Detect which cell encompasses the target text, then output its [x, y] center coordinate. 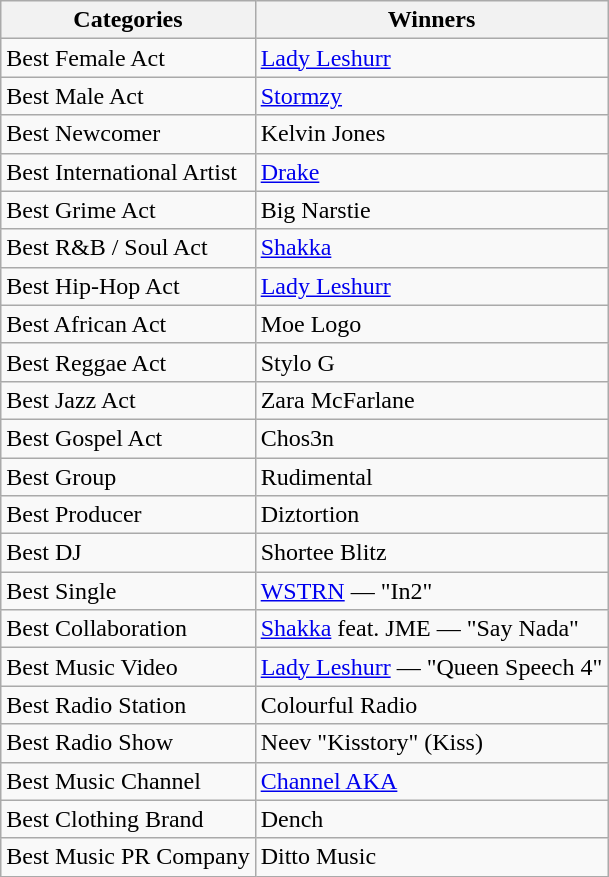
Best Collaboration [128, 629]
Best Grime Act [128, 210]
Colourful Radio [432, 705]
Stormzy [432, 96]
Kelvin Jones [432, 134]
Best Newcomer [128, 134]
Dench [432, 819]
Best Male Act [128, 96]
Moe Logo [432, 324]
Shortee Blitz [432, 553]
Chos3n [432, 438]
Ditto Music [432, 857]
Best Gospel Act [128, 438]
Best Producer [128, 515]
Winners [432, 20]
Channel AKA [432, 781]
Shakka [432, 248]
Neev "Kisstory" (Kiss) [432, 743]
Best Single [128, 591]
Categories [128, 20]
Best Radio Show [128, 743]
Best R&B / Soul Act [128, 248]
Diztortion [432, 515]
Stylo G [432, 362]
Best Jazz Act [128, 400]
Drake [432, 172]
Rudimental [432, 477]
Best Radio Station [128, 705]
Best International Artist [128, 172]
Best Hip-Hop Act [128, 286]
Best African Act [128, 324]
Best Group [128, 477]
Best Reggae Act [128, 362]
Lady Leshurr — "Queen Speech 4" [432, 667]
Best Music PR Company [128, 857]
Best Clothing Brand [128, 819]
WSTRN — "In2" [432, 591]
Best Music Video [128, 667]
Zara McFarlane [432, 400]
Big Narstie [432, 210]
Shakka feat. JME — "Say Nada" [432, 629]
Best DJ [128, 553]
Best Music Channel [128, 781]
Best Female Act [128, 58]
